Provide the (x, y) coordinate of the cell's center where the given text is located.  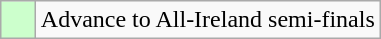
Advance to All-Ireland semi-finals (208, 20)
